Detect which cell encompasses the target text, then output its (X, Y) center coordinate. 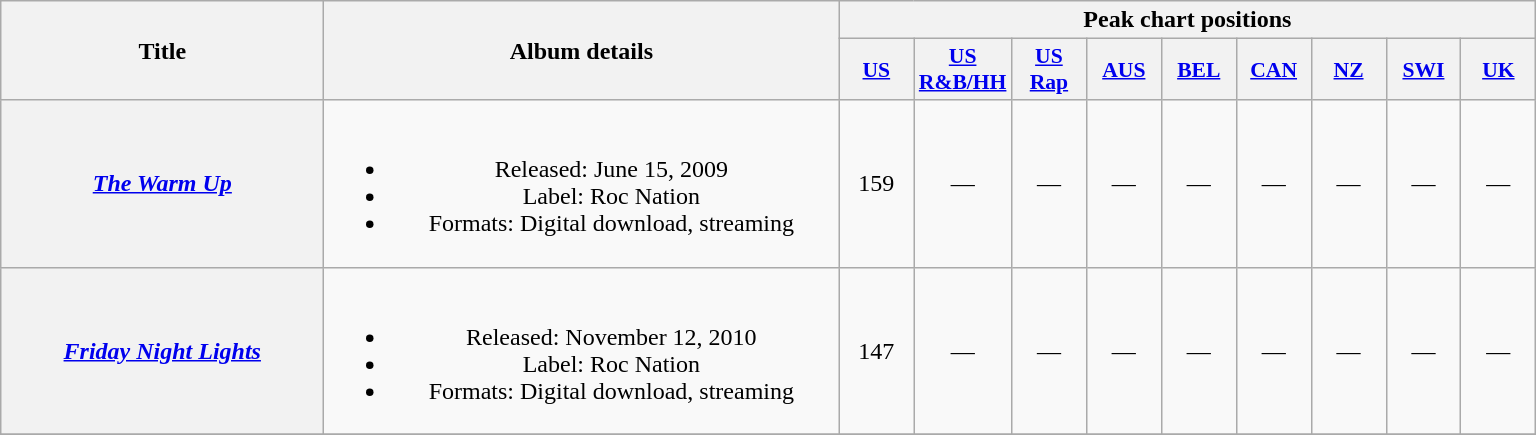
CAN (1274, 70)
UK (1498, 70)
SWI (1424, 70)
159 (876, 184)
Released: June 15, 2009Label: Roc NationFormats: Digital download, streaming (582, 184)
Friday Night Lights (162, 350)
Released: November 12, 2010Label: Roc NationFormats: Digital download, streaming (582, 350)
USRap (1048, 70)
The Warm Up (162, 184)
BEL (1198, 70)
AUS (1124, 70)
Title (162, 50)
USR&B/HH (963, 70)
US (876, 70)
NZ (1348, 70)
Album details (582, 50)
Peak chart positions (1188, 20)
147 (876, 350)
